Identify which cell holds the provided text, then report its [X, Y] central coordinate. 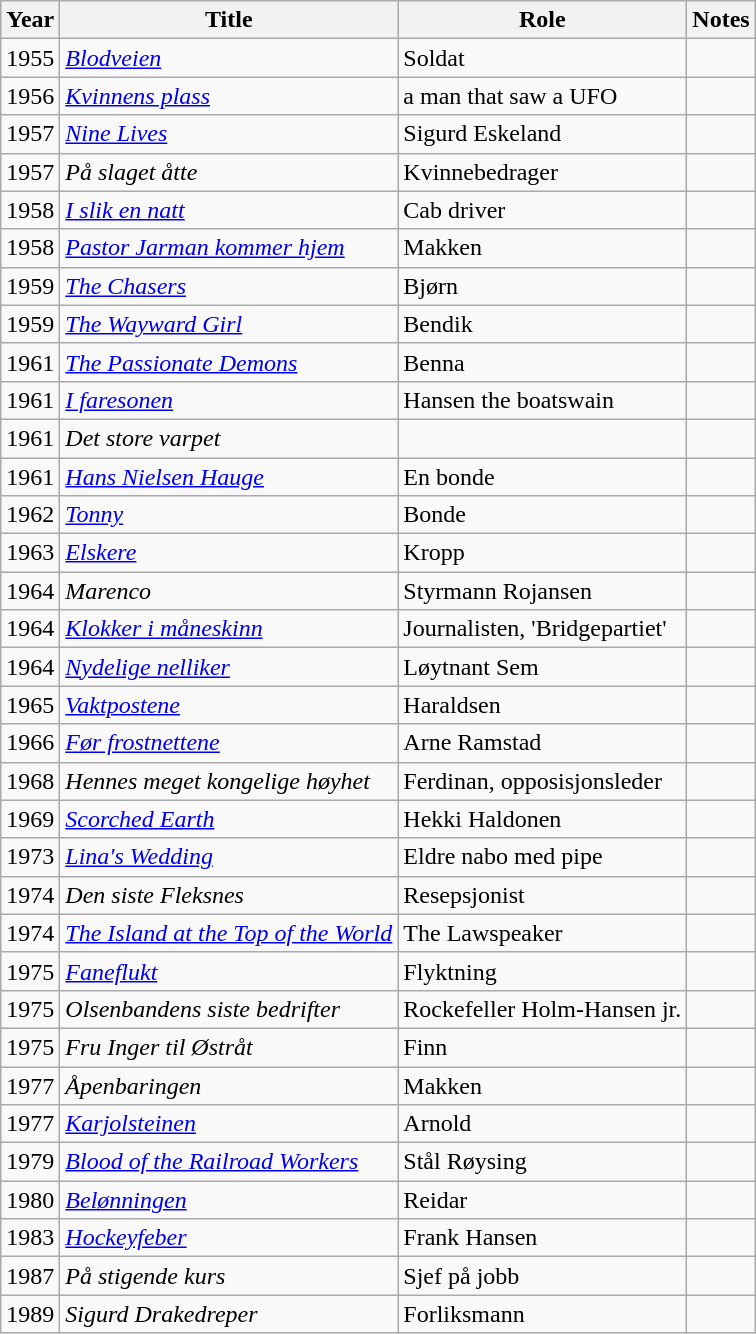
1955 [30, 58]
The Passionate Demons [229, 362]
Styrmann Rojansen [542, 591]
En bonde [542, 477]
1979 [30, 1162]
1963 [30, 553]
Arne Ramstad [542, 743]
Pastor Jarman kommer hjem [229, 248]
I slik en natt [229, 210]
Før frostnettene [229, 743]
Year [30, 20]
Hansen the boatswain [542, 400]
1962 [30, 515]
På stigende kurs [229, 1276]
1989 [30, 1314]
Stål Røysing [542, 1162]
1965 [30, 705]
Kropp [542, 553]
Åpenbaringen [229, 1085]
Det store varpet [229, 438]
Bjørn [542, 286]
Benna [542, 362]
1969 [30, 819]
The Wayward Girl [229, 324]
Hennes meget kongelige høyhet [229, 781]
Reidar [542, 1200]
Sigurd Drakedreper [229, 1314]
1987 [30, 1276]
Løytnant Sem [542, 667]
Bendik [542, 324]
1980 [30, 1200]
Tonny [229, 515]
Sjef på jobb [542, 1276]
Frank Hansen [542, 1238]
I faresonen [229, 400]
Scorched Earth [229, 819]
1956 [30, 96]
Blood of the Railroad Workers [229, 1162]
Finn [542, 1047]
Haraldsen [542, 705]
Kvinnens plass [229, 96]
Karjolsteinen [229, 1124]
The Chasers [229, 286]
Bonde [542, 515]
a man that saw a UFO [542, 96]
Flyktning [542, 971]
Fru Inger til Østråt [229, 1047]
The Lawspeaker [542, 933]
Hockeyfeber [229, 1238]
1968 [30, 781]
Hans Nielsen Hauge [229, 477]
Blodveien [229, 58]
Title [229, 20]
Olsenbandens siste bedrifter [229, 1009]
1983 [30, 1238]
Notes [721, 20]
Rockefeller Holm-Hansen jr. [542, 1009]
Forliksmann [542, 1314]
Ferdinan, opposisjonsleder [542, 781]
Role [542, 20]
Eldre nabo med pipe [542, 857]
Kvinnebedrager [542, 172]
Hekki Haldonen [542, 819]
Nydelige nelliker [229, 667]
Klokker i måneskinn [229, 629]
Elskere [229, 553]
The Island at the Top of the World [229, 933]
Resepsjonist [542, 895]
Den siste Fleksnes [229, 895]
1966 [30, 743]
Nine Lives [229, 134]
Soldat [542, 58]
Vaktpostene [229, 705]
Cab driver [542, 210]
Marenco [229, 591]
På slaget åtte [229, 172]
Faneflukt [229, 971]
Journalisten, 'Bridgepartiet' [542, 629]
1973 [30, 857]
Lina's Wedding [229, 857]
Sigurd Eskeland [542, 134]
Arnold [542, 1124]
Belønningen [229, 1200]
